Pinpoint the cell where the given text exists, returning its [x, y] midpoint coordinate. 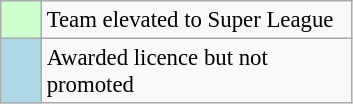
Team elevated to Super League [196, 20]
Awarded licence but not promoted [196, 72]
